Provide the (x, y) coordinate of the cell's center where the given text is located.  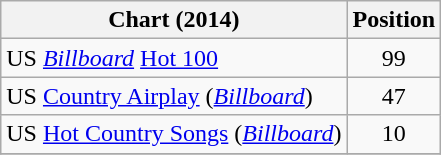
Position (394, 20)
47 (394, 96)
10 (394, 134)
US Country Airplay (Billboard) (174, 96)
Chart (2014) (174, 20)
US Hot Country Songs (Billboard) (174, 134)
99 (394, 58)
US Billboard Hot 100 (174, 58)
